Search for the cell housing the specified text and yield its [X, Y] center coordinate. 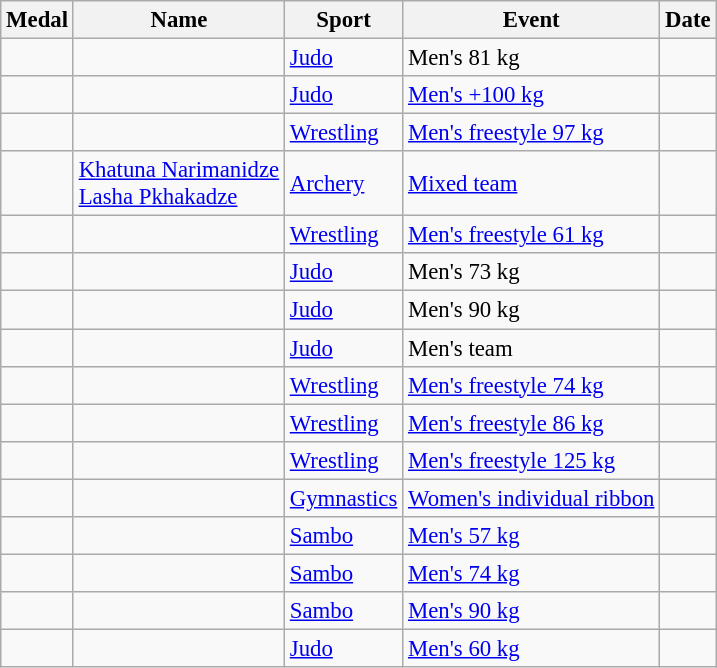
Mixed team [532, 184]
Name [178, 20]
Medal [38, 20]
Men's 74 kg [532, 573]
Men's freestyle 61 kg [532, 235]
Men's 81 kg [532, 58]
Men's freestyle 125 kg [532, 460]
Khatuna Narimanidze Lasha Pkhakadze [178, 184]
Event [532, 20]
Sport [343, 20]
Women's individual ribbon [532, 498]
Men's 57 kg [532, 536]
Archery [343, 184]
Men's 73 kg [532, 273]
Men's 60 kg [532, 648]
Men's freestyle 86 kg [532, 423]
Gymnastics [343, 498]
Men's freestyle 97 kg [532, 133]
Date [688, 20]
Men's freestyle 74 kg [532, 385]
Men's team [532, 348]
Men's +100 kg [532, 95]
